For the text-containing cell, return its midpoint in [X, Y] coordinate format. 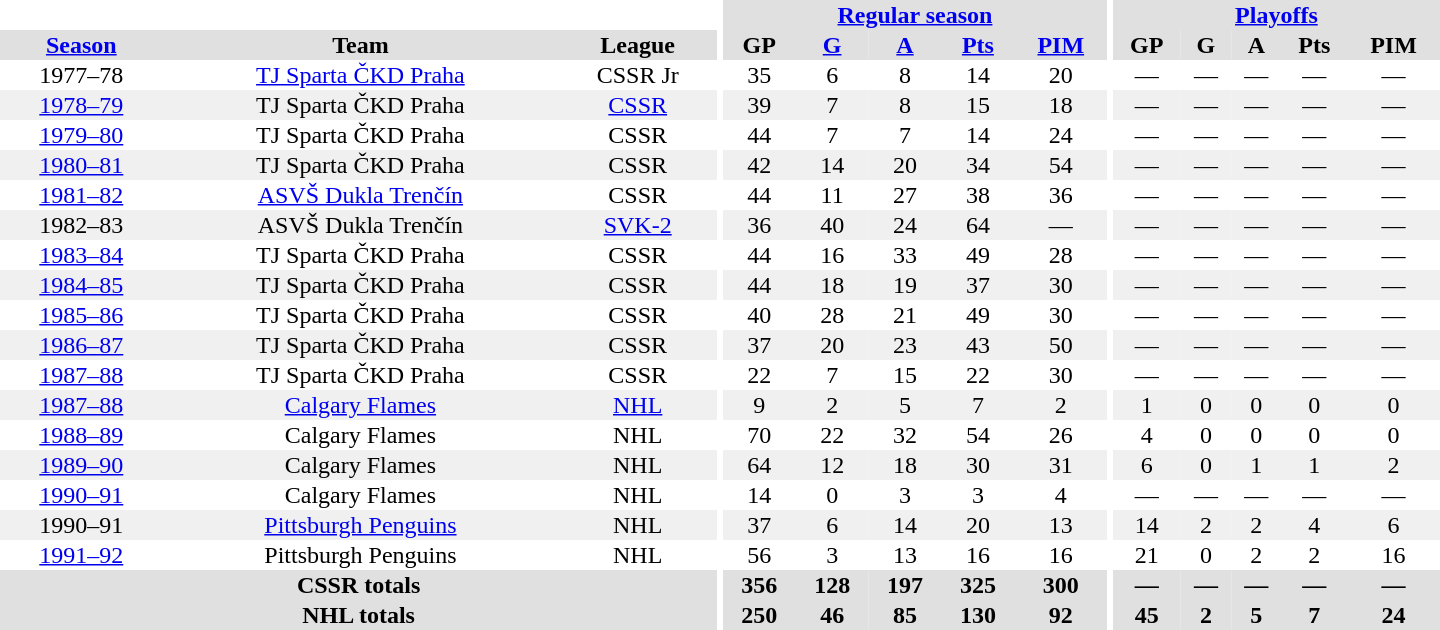
19 [906, 285]
42 [760, 165]
9 [760, 405]
Regular season [915, 15]
46 [832, 615]
300 [1060, 585]
56 [760, 555]
1979–80 [82, 135]
325 [978, 585]
70 [760, 435]
27 [906, 195]
1980–81 [82, 165]
1991–92 [82, 555]
Playoffs [1276, 15]
128 [832, 585]
1982–83 [82, 225]
CSSR Jr [638, 75]
NHL totals [358, 615]
11 [832, 195]
1985–86 [82, 315]
1977–78 [82, 75]
Team [361, 45]
250 [760, 615]
31 [1060, 465]
1978–79 [82, 105]
50 [1060, 345]
1983–84 [82, 255]
35 [760, 75]
1986–87 [82, 345]
85 [906, 615]
23 [906, 345]
39 [760, 105]
26 [1060, 435]
45 [1147, 615]
1984–85 [82, 285]
12 [832, 465]
92 [1060, 615]
38 [978, 195]
1988–89 [82, 435]
1989–90 [82, 465]
43 [978, 345]
33 [906, 255]
CSSR totals [358, 585]
34 [978, 165]
130 [978, 615]
356 [760, 585]
Season [82, 45]
1981–82 [82, 195]
197 [906, 585]
SVK-2 [638, 225]
League [638, 45]
32 [906, 435]
